Search for the cell housing the specified text and yield its [X, Y] center coordinate. 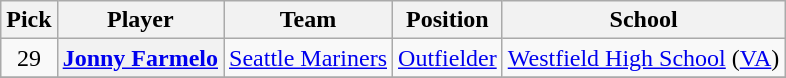
School [644, 20]
Jonny Farmelo [140, 58]
Westfield High School (VA) [644, 58]
Team [308, 20]
Player [140, 20]
Seattle Mariners [308, 58]
Outfielder [448, 58]
29 [29, 58]
Pick [29, 20]
Position [448, 20]
